Determine the [X, Y] coordinate at the center of the cell enclosing the given text.  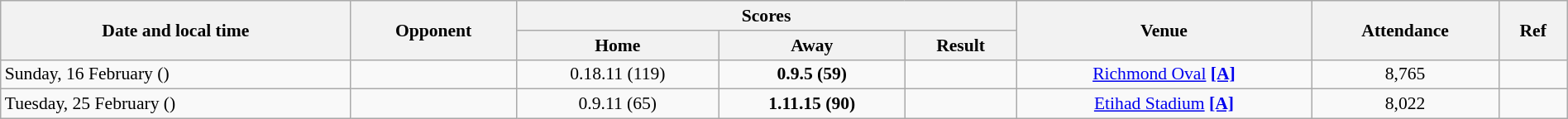
Date and local time [175, 30]
Ref [1533, 30]
Tuesday, 25 February () [175, 104]
Attendance [1405, 30]
0.9.5 (59) [812, 74]
8,765 [1405, 74]
0.18.11 (119) [617, 74]
1.11.15 (90) [812, 104]
Opponent [433, 30]
Away [812, 45]
Result [961, 45]
Home [617, 45]
Richmond Oval [A] [1164, 74]
Scores [766, 16]
Sunday, 16 February () [175, 74]
8,022 [1405, 104]
0.9.11 (65) [617, 104]
Etihad Stadium [A] [1164, 104]
Venue [1164, 30]
